Find where the given text appears and provide that cell's center as [X, Y] coordinate. 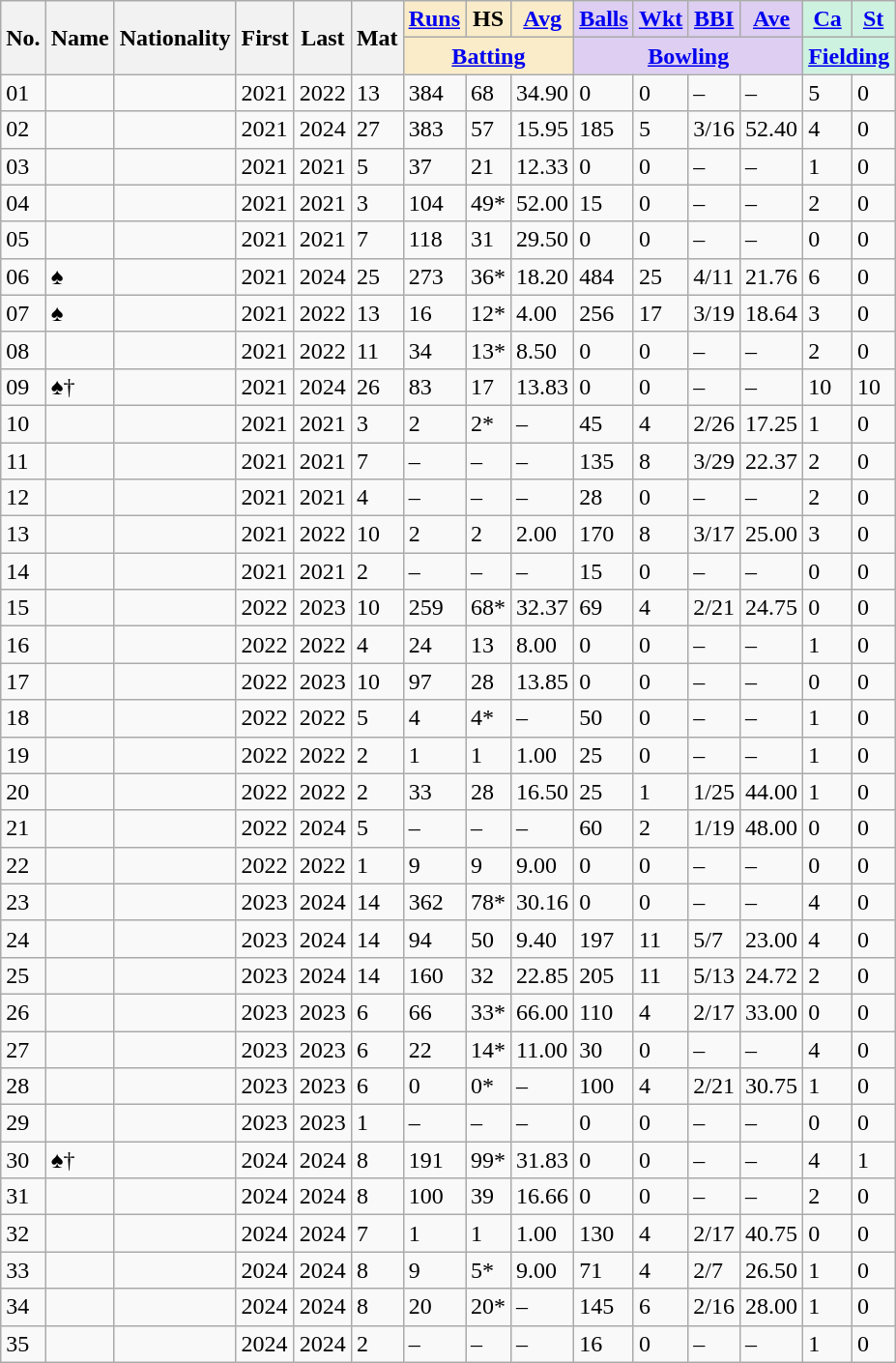
52.40 [771, 130]
2/7 [714, 1270]
0* [489, 1087]
04 [23, 203]
Runs [434, 19]
135 [604, 461]
1/25 [714, 792]
15.95 [543, 130]
Last [323, 38]
33* [489, 1012]
22.85 [543, 975]
34.90 [543, 93]
Nationality [175, 38]
185 [604, 130]
205 [604, 975]
11.00 [543, 1049]
17.25 [771, 423]
23.00 [771, 939]
78* [489, 902]
1/19 [714, 828]
02 [23, 130]
97 [434, 681]
28.00 [771, 1307]
2.00 [543, 535]
94 [434, 939]
Name [79, 38]
12* [489, 313]
83 [434, 387]
13.83 [543, 387]
35 [23, 1344]
273 [434, 276]
3/29 [714, 461]
06 [23, 276]
Batting [489, 56]
13* [489, 350]
48.00 [771, 828]
2/16 [714, 1307]
Ca [827, 19]
16.66 [543, 1197]
9.40 [543, 939]
22.37 [771, 461]
20* [489, 1307]
BBI [714, 19]
2/26 [714, 423]
St [874, 19]
32.37 [543, 608]
12 [23, 498]
8.00 [543, 645]
18.64 [771, 313]
383 [434, 130]
24.72 [771, 975]
130 [604, 1233]
No. [23, 38]
118 [434, 240]
66.00 [543, 1012]
8.50 [543, 350]
21.76 [771, 276]
01 [23, 93]
HS [489, 19]
39 [489, 1197]
66 [434, 1012]
362 [434, 902]
30.75 [771, 1087]
160 [434, 975]
110 [604, 1012]
145 [604, 1307]
First [265, 38]
45 [604, 423]
259 [434, 608]
36* [489, 276]
Bowling [688, 56]
12.33 [543, 166]
14* [489, 1049]
09 [23, 387]
40.75 [771, 1233]
3/17 [714, 535]
Ave [771, 19]
25.00 [771, 535]
16.50 [543, 792]
3/16 [714, 130]
170 [604, 535]
31.83 [543, 1160]
24.75 [771, 608]
30.16 [543, 902]
197 [604, 939]
68* [489, 608]
23 [23, 902]
08 [23, 350]
07 [23, 313]
Wkt [660, 19]
3/19 [714, 313]
18 [23, 718]
4* [489, 718]
4/11 [714, 276]
71 [604, 1270]
191 [434, 1160]
256 [604, 313]
5/13 [714, 975]
Mat [377, 38]
52.00 [543, 203]
33.00 [771, 1012]
69 [604, 608]
49* [489, 203]
37 [434, 166]
99* [489, 1160]
18.20 [543, 276]
29.50 [543, 240]
03 [23, 166]
26.50 [771, 1270]
13.85 [543, 681]
19 [23, 755]
68 [489, 93]
5* [489, 1270]
Fielding [849, 56]
104 [434, 203]
Balls [604, 19]
05 [23, 240]
5/7 [714, 939]
4.00 [543, 313]
60 [604, 828]
44.00 [771, 792]
57 [489, 130]
384 [434, 93]
29 [23, 1123]
Avg [543, 19]
2* [489, 423]
484 [604, 276]
